Scan for the cell matching the given text and deliver its [X, Y] coordinate at center. 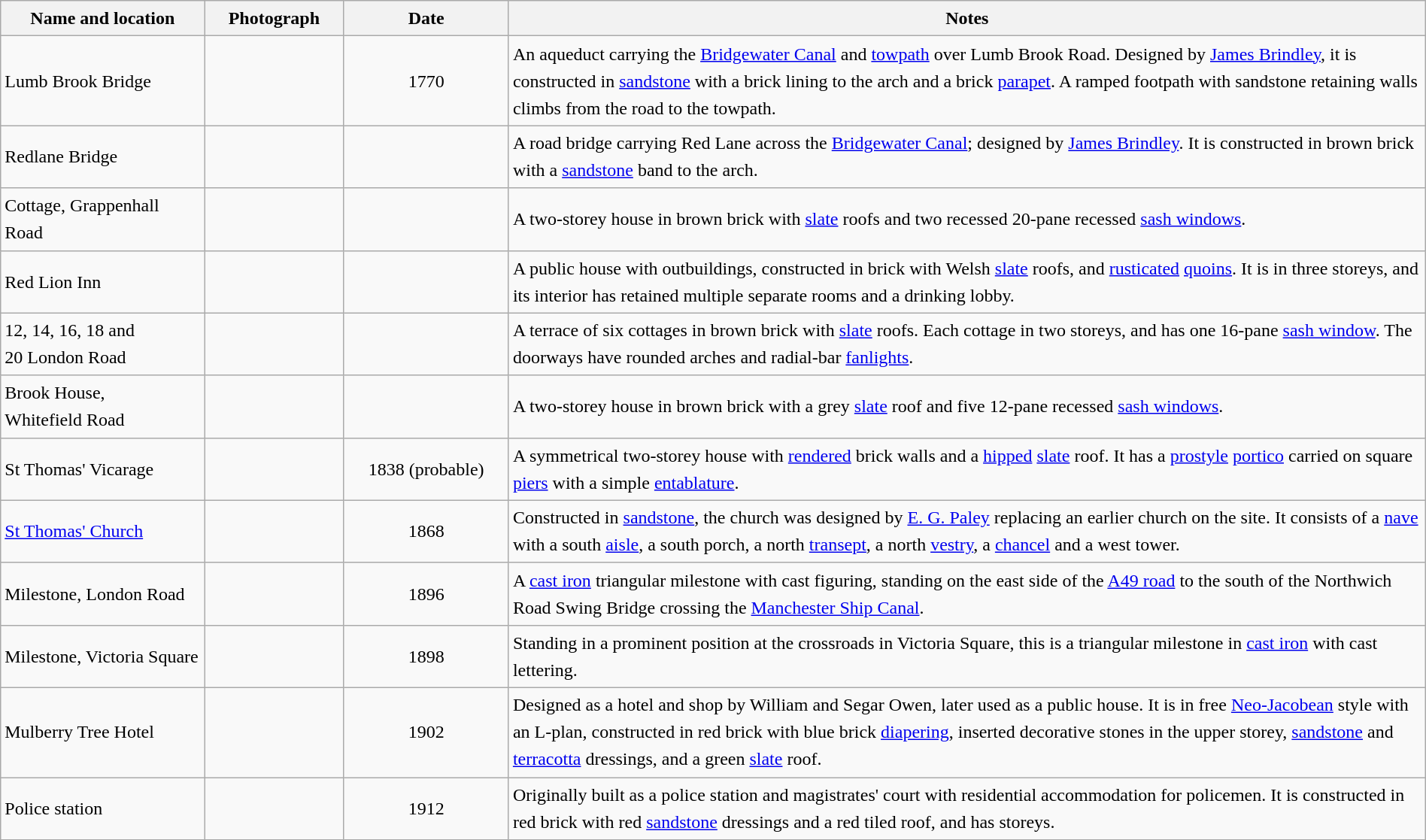
Redlane Bridge [102, 156]
Mulberry Tree Hotel [102, 732]
1898 [426, 656]
Milestone, London Road [102, 594]
Date [426, 18]
Lumb Brook Bridge [102, 81]
Photograph [274, 18]
1868 [426, 531]
1896 [426, 594]
Notes [967, 18]
St Thomas' Church [102, 531]
1838 (probable) [426, 469]
Police station [102, 809]
Milestone, Victoria Square [102, 656]
Red Lion Inn [102, 281]
1902 [426, 732]
A two-storey house in brown brick with a grey slate roof and five 12-pane recessed sash windows. [967, 406]
Standing in a prominent position at the crossroads in Victoria Square, this is a triangular milestone in cast iron with cast lettering. [967, 656]
St Thomas' Vicarage [102, 469]
12, 14, 16, 18 and 20 London Road [102, 344]
1770 [426, 81]
A two-storey house in brown brick with slate roofs and two recessed 20-pane recessed sash windows. [967, 220]
Cottage, Grappenhall Road [102, 220]
Brook House,Whitefield Road [102, 406]
Name and location [102, 18]
1912 [426, 809]
